Find where the given text appears and provide that cell's center as [x, y] coordinate. 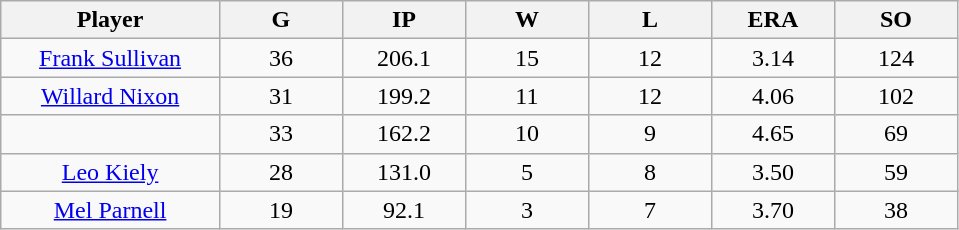
162.2 [404, 134]
W [526, 20]
3.70 [772, 210]
36 [280, 58]
7 [650, 210]
4.06 [772, 96]
Player [110, 20]
15 [526, 58]
5 [526, 172]
102 [896, 96]
19 [280, 210]
59 [896, 172]
38 [896, 210]
3.14 [772, 58]
31 [280, 96]
4.65 [772, 134]
124 [896, 58]
33 [280, 134]
IP [404, 20]
Leo Kiely [110, 172]
28 [280, 172]
10 [526, 134]
Mel Parnell [110, 210]
Frank Sullivan [110, 58]
11 [526, 96]
L [650, 20]
206.1 [404, 58]
3.50 [772, 172]
Willard Nixon [110, 96]
SO [896, 20]
9 [650, 134]
69 [896, 134]
199.2 [404, 96]
3 [526, 210]
92.1 [404, 210]
G [280, 20]
ERA [772, 20]
131.0 [404, 172]
8 [650, 172]
